Search for the cell housing the specified text and yield its [x, y] center coordinate. 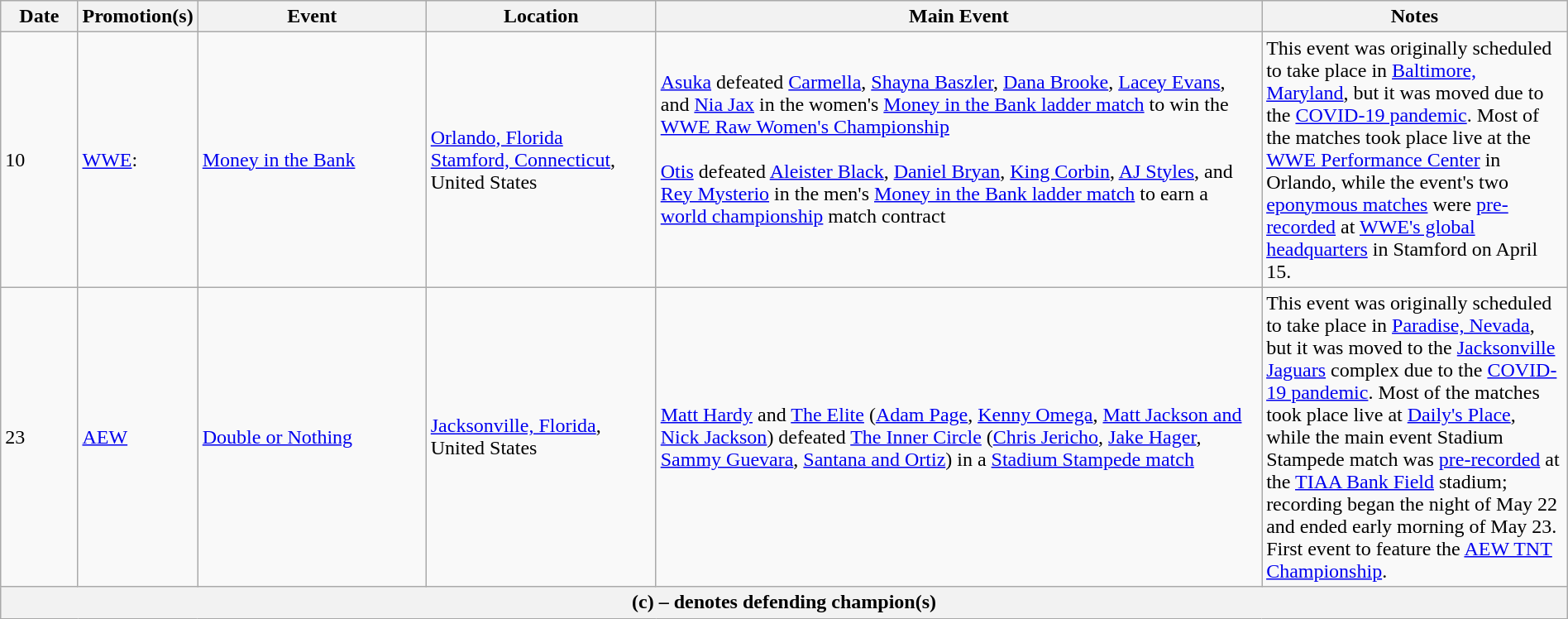
Location [541, 17]
AEW [137, 437]
Promotion(s) [137, 17]
Money in the Bank [312, 160]
Orlando, FloridaStamford, Connecticut, United States [541, 160]
Jacksonville, Florida, United States [541, 437]
10 [40, 160]
(c) – denotes defending champion(s) [784, 602]
Main Event [958, 17]
Date [40, 17]
Double or Nothing [312, 437]
Event [312, 17]
23 [40, 437]
Notes [1415, 17]
WWE: [137, 160]
